Provide the [x, y] coordinate of the cell's center where the given text is located.  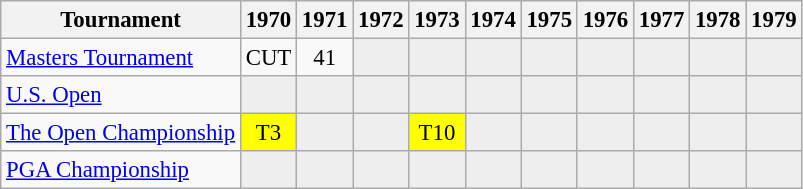
PGA Championship [121, 170]
U.S. Open [121, 95]
T10 [437, 133]
1972 [381, 20]
Masters Tournament [121, 58]
Tournament [121, 20]
1973 [437, 20]
1977 [661, 20]
1976 [605, 20]
1978 [718, 20]
The Open Championship [121, 133]
1970 [268, 20]
CUT [268, 58]
1979 [774, 20]
1975 [549, 20]
1971 [325, 20]
1974 [493, 20]
T3 [268, 133]
41 [325, 58]
